Identify which cell holds the provided text, then report its [X, Y] central coordinate. 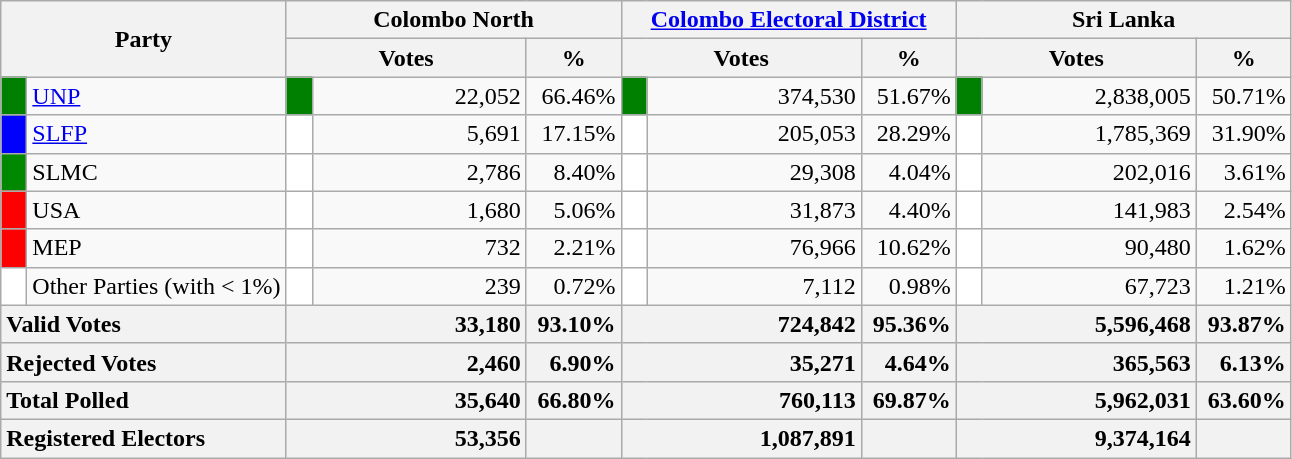
1,680 [419, 210]
6.90% [574, 362]
141,983 [1089, 210]
22,052 [419, 96]
202,016 [1089, 172]
760,113 [741, 400]
8.40% [574, 172]
2.54% [1244, 210]
Rejected Votes [144, 362]
2,460 [406, 362]
31,873 [754, 210]
374,530 [754, 96]
1.21% [1244, 286]
724,842 [741, 324]
239 [419, 286]
63.60% [1244, 400]
66.80% [574, 400]
5.06% [574, 210]
4.04% [908, 172]
0.98% [908, 286]
33,180 [406, 324]
6.13% [1244, 362]
31.90% [1244, 134]
SLFP [156, 134]
2.21% [574, 248]
Colombo Electoral District [788, 20]
29,308 [754, 172]
9,374,164 [1076, 438]
5,691 [419, 134]
67,723 [1089, 286]
Party [144, 39]
4.40% [908, 210]
USA [156, 210]
35,640 [406, 400]
76,966 [754, 248]
28.29% [908, 134]
35,271 [741, 362]
53,356 [406, 438]
10.62% [908, 248]
Valid Votes [144, 324]
205,053 [754, 134]
2,838,005 [1089, 96]
90,480 [1089, 248]
SLMC [156, 172]
95.36% [908, 324]
Other Parties (with < 1%) [156, 286]
MEP [156, 248]
51.67% [908, 96]
0.72% [574, 286]
69.87% [908, 400]
Registered Electors [144, 438]
3.61% [1244, 172]
7,112 [754, 286]
5,962,031 [1076, 400]
66.46% [574, 96]
1,087,891 [741, 438]
5,596,468 [1076, 324]
4.64% [908, 362]
Total Polled [144, 400]
1.62% [1244, 248]
93.87% [1244, 324]
93.10% [574, 324]
732 [419, 248]
50.71% [1244, 96]
Colombo North [454, 20]
17.15% [574, 134]
365,563 [1076, 362]
UNP [156, 96]
2,786 [419, 172]
1,785,369 [1089, 134]
Sri Lanka [1124, 20]
